Determine the [x, y] coordinate at the center of the cell enclosing the given text.  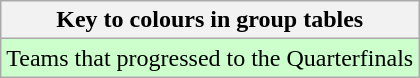
Teams that progressed to the Quarterfinals [210, 58]
Key to colours in group tables [210, 20]
